From the cell containing the given text, extract its center point as (x, y) coordinate. 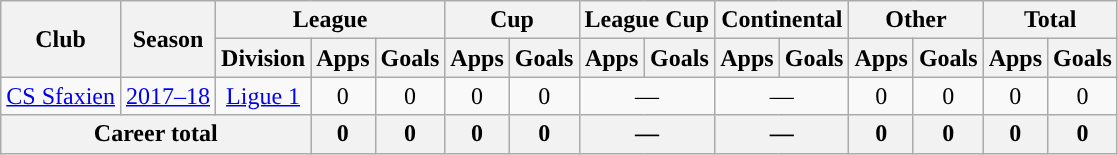
Club (61, 39)
CS Sfaxien (61, 96)
Other (916, 20)
Season (168, 39)
Division (264, 58)
Ligue 1 (264, 96)
Total (1050, 20)
Cup (512, 20)
League (330, 20)
League Cup (647, 20)
2017–18 (168, 96)
Career total (156, 134)
Continental (782, 20)
